Locate the cell with the specified text and output its (X, Y) center coordinate. 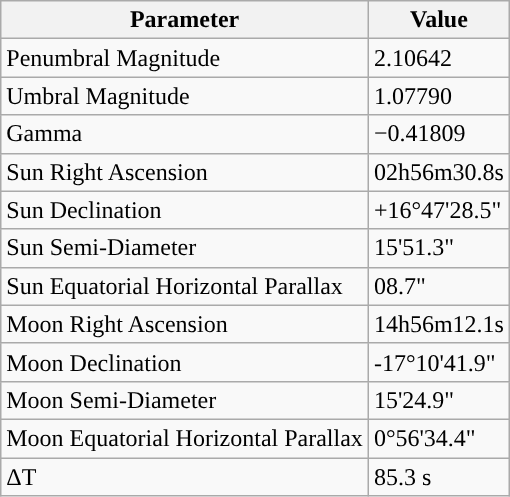
Moon Semi-Diameter (185, 400)
Sun Declination (185, 210)
1.07790 (438, 96)
Sun Semi-Diameter (185, 248)
Sun Equatorial Horizontal Parallax (185, 286)
08.7" (438, 286)
Moon Equatorial Horizontal Parallax (185, 438)
85.3 s (438, 477)
+16°47'28.5" (438, 210)
Penumbral Magnitude (185, 58)
02h56m30.8s (438, 172)
14h56m12.1s (438, 324)
Umbral Magnitude (185, 96)
Parameter (185, 20)
−0.41809 (438, 134)
Value (438, 20)
15'51.3" (438, 248)
ΔT (185, 477)
0°56'34.4" (438, 438)
2.10642 (438, 58)
Gamma (185, 134)
15'24.9" (438, 400)
Moon Right Ascension (185, 324)
-17°10'41.9" (438, 362)
Moon Declination (185, 362)
Sun Right Ascension (185, 172)
